Return [X, Y] of the center of cell containing provided text 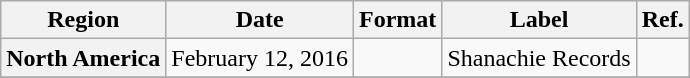
Date [260, 20]
February 12, 2016 [260, 58]
Shanachie Records [539, 58]
Label [539, 20]
Format [397, 20]
Ref. [662, 20]
Region [84, 20]
North America [84, 58]
